Identify which cell holds the provided text, then report its (X, Y) central coordinate. 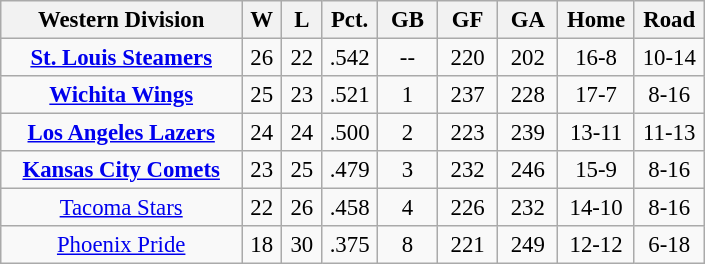
3 (407, 170)
GB (407, 20)
223 (468, 133)
246 (528, 170)
GF (468, 20)
12-12 (596, 245)
GA (528, 20)
Kansas City Comets (122, 170)
Pct. (350, 20)
.542 (350, 58)
220 (468, 58)
221 (468, 245)
15-9 (596, 170)
.500 (350, 133)
Phoenix Pride (122, 245)
226 (468, 208)
202 (528, 58)
W (262, 20)
13-11 (596, 133)
17-7 (596, 95)
1 (407, 95)
249 (528, 245)
.521 (350, 95)
18 (262, 245)
.458 (350, 208)
10-14 (669, 58)
14-10 (596, 208)
.479 (350, 170)
Western Division (122, 20)
-- (407, 58)
4 (407, 208)
6-18 (669, 245)
2 (407, 133)
Los Angeles Lazers (122, 133)
Wichita Wings (122, 95)
St. Louis Steamers (122, 58)
228 (528, 95)
8 (407, 245)
237 (468, 95)
Home (596, 20)
239 (528, 133)
30 (302, 245)
Road (669, 20)
Tacoma Stars (122, 208)
.375 (350, 245)
16-8 (596, 58)
11-13 (669, 133)
L (302, 20)
